Scan for the cell matching the given text and deliver its [X, Y] coordinate at center. 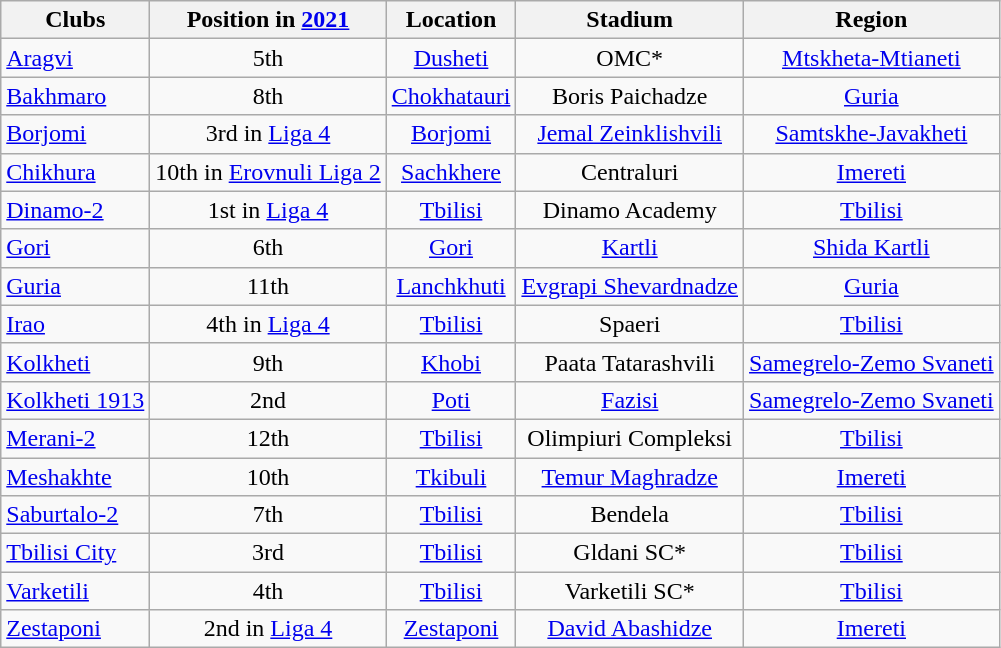
Lanchkhuti [451, 286]
Fazisi [630, 400]
Mtskheta-Mtianeti [872, 58]
OMC* [630, 58]
Samtskhe-Javakheti [872, 134]
7th [268, 515]
Bendela [630, 515]
Location [451, 20]
Centraluri [630, 172]
Olimpiuri Compleksi [630, 438]
Chokhatauri [451, 96]
11th [268, 286]
Gldani SC* [630, 553]
Spaeri [630, 324]
9th [268, 362]
Varketili [76, 591]
10th in Erovnuli Liga 2 [268, 172]
Boris Paichadze [630, 96]
Saburtalo-2 [76, 515]
Bakhmaro [76, 96]
Chikhura [76, 172]
Stadium [630, 20]
Dinamo Academy [630, 210]
Jemal Zeinklishvili [630, 134]
6th [268, 248]
8th [268, 96]
3rd in Liga 4 [268, 134]
Dinamo-2 [76, 210]
Dusheti [451, 58]
12th [268, 438]
Irao [76, 324]
3rd [268, 553]
Varketili SC* [630, 591]
Shida Kartli [872, 248]
Aragvi [76, 58]
Region [872, 20]
Clubs [76, 20]
2nd [268, 400]
Merani-2 [76, 438]
Tkibuli [451, 477]
Paata Tatarashvili [630, 362]
Kartli [630, 248]
10th [268, 477]
Poti [451, 400]
Evgrapi Shevardnadze [630, 286]
David Abashidze [630, 629]
Khobi [451, 362]
Sachkhere [451, 172]
Kolkheti 1913 [76, 400]
2nd in Liga 4 [268, 629]
Tbilisi City [76, 553]
Kolkheti [76, 362]
4th [268, 591]
1st in Liga 4 [268, 210]
Temur Maghradze [630, 477]
Position in 2021 [268, 20]
Meshakhte [76, 477]
4th in Liga 4 [268, 324]
5th [268, 58]
